Find where the given text appears and provide that cell's center as (X, Y) coordinate. 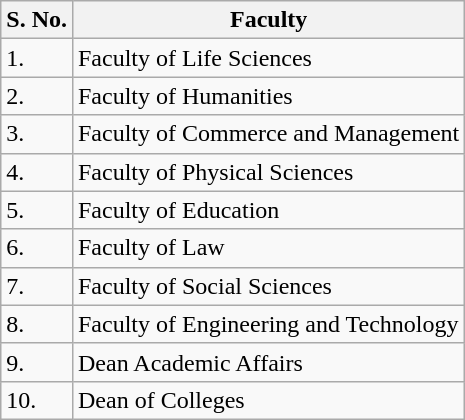
Faculty of Physical Sciences (268, 172)
10. (37, 400)
1. (37, 58)
Faculty of Law (268, 248)
5. (37, 210)
Dean of Colleges (268, 400)
Faculty of Humanities (268, 96)
7. (37, 286)
Faculty of Social Sciences (268, 286)
Faculty of Engineering and Technology (268, 324)
Dean Academic Affairs (268, 362)
Faculty of Life Sciences (268, 58)
9. (37, 362)
6. (37, 248)
S. No. (37, 20)
Faculty of Education (268, 210)
2. (37, 96)
Faculty (268, 20)
8. (37, 324)
4. (37, 172)
Faculty of Commerce and Management (268, 134)
3. (37, 134)
